Pinpoint the cell where the given text exists, returning its (x, y) midpoint coordinate. 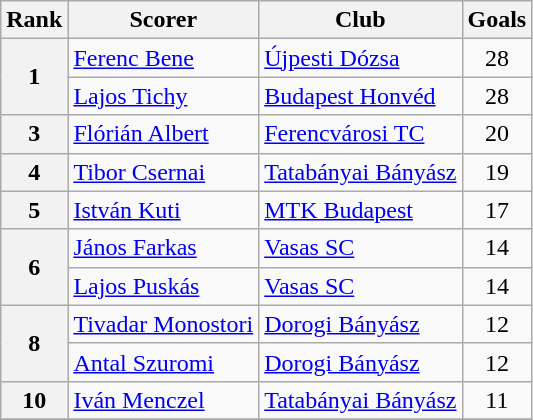
Tivadar Monostori (164, 324)
Club (360, 20)
MTK Budapest (360, 210)
Goals (497, 20)
4 (34, 172)
Lajos Tichy (164, 96)
17 (497, 210)
Rank (34, 20)
István Kuti (164, 210)
10 (34, 400)
8 (34, 343)
Scorer (164, 20)
6 (34, 267)
11 (497, 400)
Iván Menczel (164, 400)
Újpesti Dózsa (360, 58)
Lajos Puskás (164, 286)
Ferenc Bene (164, 58)
Tibor Csernai (164, 172)
5 (34, 210)
Antal Szuromi (164, 362)
3 (34, 134)
1 (34, 77)
20 (497, 134)
Budapest Honvéd (360, 96)
Flórián Albert (164, 134)
János Farkas (164, 248)
Ferencvárosi TC (360, 134)
19 (497, 172)
